Return the [X, Y] coordinate for the center point of the cell that contains the specified text.  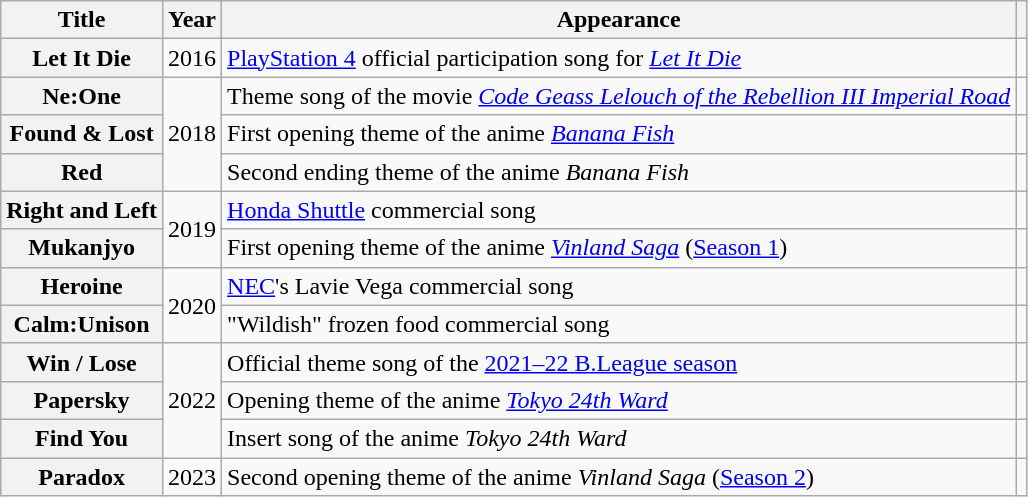
2019 [192, 229]
2020 [192, 305]
Calm:Unison [82, 324]
2016 [192, 58]
Year [192, 20]
Heroine [82, 286]
Red [82, 172]
Find You [82, 438]
Appearance [619, 20]
Win / Lose [82, 362]
Insert song of the anime Tokyo 24th Ward [619, 438]
PlayStation 4 official participation song for Let It Die [619, 58]
Second opening theme of the anime Vinland Saga (Season 2) [619, 477]
Second ending theme of the anime Banana Fish [619, 172]
2023 [192, 477]
"Wildish" frozen food commercial song [619, 324]
Opening theme of the anime Tokyo 24th Ward [619, 400]
Found & Lost [82, 134]
Mukanjyo [82, 248]
Right and Left [82, 210]
Title [82, 20]
First opening theme of the anime Banana Fish [619, 134]
2022 [192, 400]
Official theme song of the 2021–22 B.League season [619, 362]
Let It Die [82, 58]
Papersky [82, 400]
Paradox [82, 477]
Ne:One [82, 96]
NEC's Lavie Vega commercial song [619, 286]
Theme song of the movie Code Geass Lelouch of the Rebellion III Imperial Road [619, 96]
2018 [192, 134]
Honda Shuttle commercial song [619, 210]
First opening theme of the anime Vinland Saga (Season 1) [619, 248]
